From the cell containing the given text, extract its center point as [x, y] coordinate. 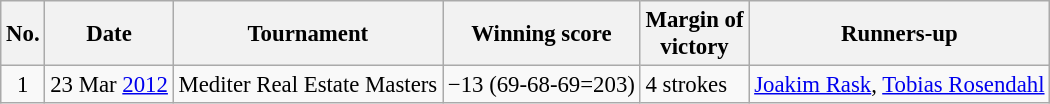
Margin ofvictory [694, 34]
Winning score [542, 34]
Joakim Rask, Tobias Rosendahl [900, 85]
Date [109, 34]
1 [23, 85]
No. [23, 34]
23 Mar 2012 [109, 85]
4 strokes [694, 85]
Tournament [308, 34]
Runners-up [900, 34]
−13 (69-68-69=203) [542, 85]
Mediter Real Estate Masters [308, 85]
